Return (x, y) of the center of cell containing provided text 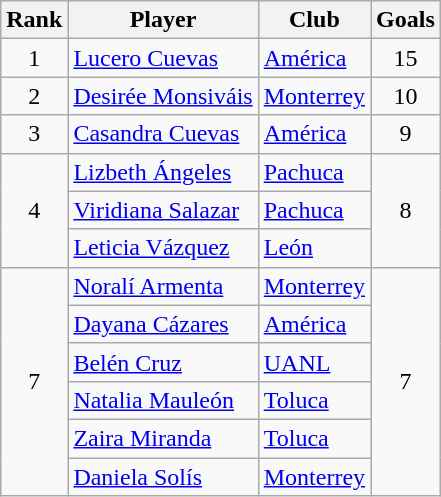
Viridiana Salazar (163, 210)
Player (163, 20)
Belén Cruz (163, 362)
Lizbeth Ángeles (163, 172)
Rank (34, 20)
4 (34, 210)
9 (406, 134)
León (314, 248)
Noralí Armenta (163, 286)
Dayana Cázares (163, 324)
Casandra Cuevas (163, 134)
Lucero Cuevas (163, 58)
15 (406, 58)
Leticia Vázquez (163, 248)
3 (34, 134)
2 (34, 96)
Daniela Solís (163, 477)
1 (34, 58)
Desirée Monsiváis (163, 96)
10 (406, 96)
8 (406, 210)
Club (314, 20)
UANL (314, 362)
Zaira Miranda (163, 438)
Goals (406, 20)
Natalia Mauleón (163, 400)
